For the text-containing cell, return its midpoint in [X, Y] coordinate format. 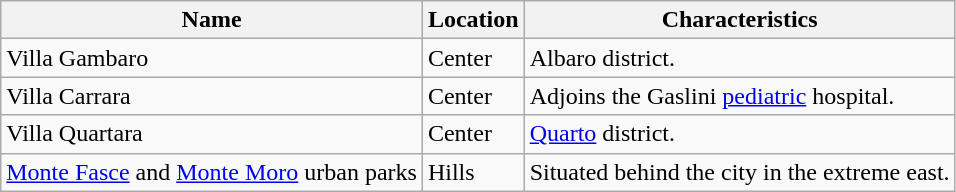
Hills [473, 172]
Albaro district. [740, 58]
Name [212, 20]
Villa Quartara [212, 134]
Villa Carrara [212, 96]
Adjoins the Gaslini pediatric hospital. [740, 96]
Villa Gambaro [212, 58]
Location [473, 20]
Situated behind the city in the extreme east. [740, 172]
Monte Fasce and Monte Moro urban parks [212, 172]
Characteristics [740, 20]
Quarto district. [740, 134]
